Scan for the cell matching the given text and deliver its [x, y] coordinate at center. 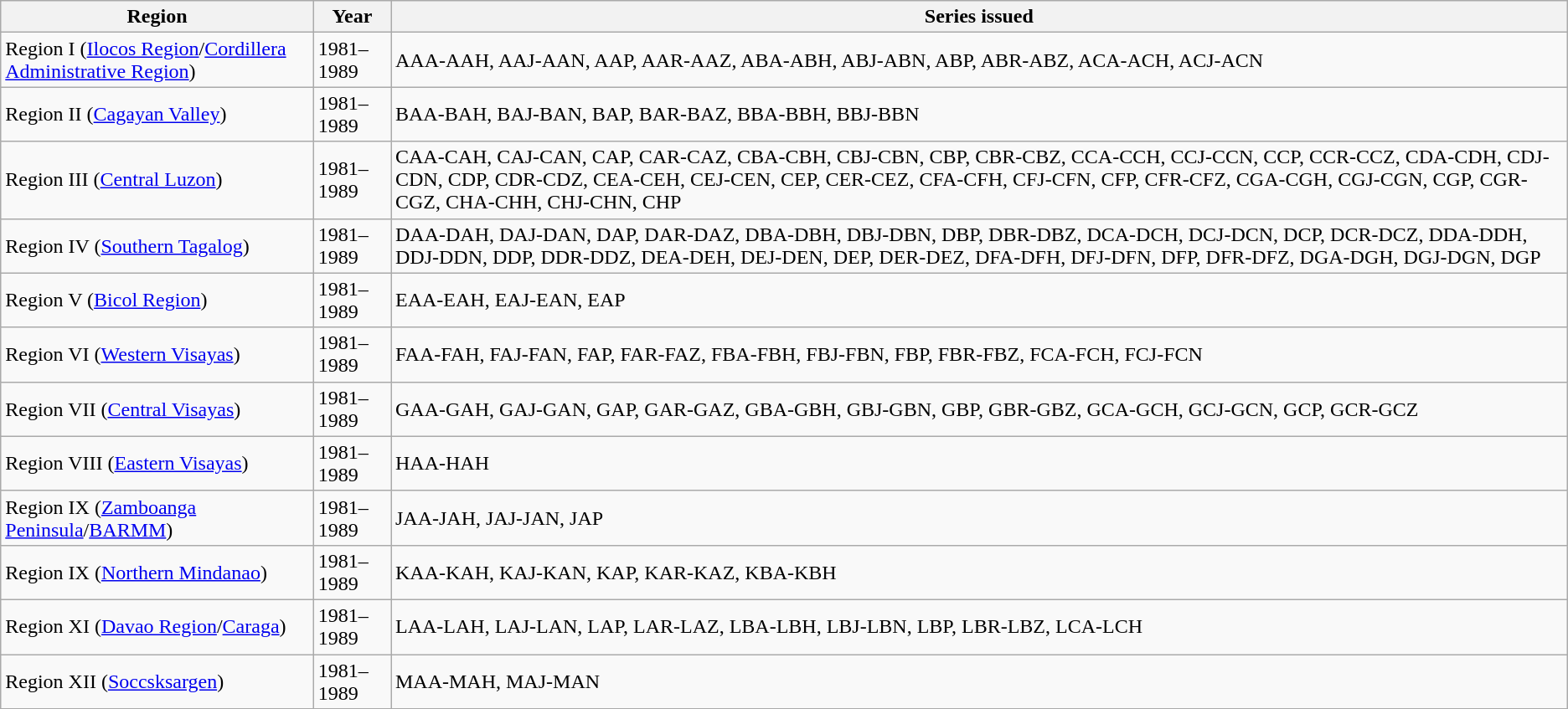
Region IX (Zamboanga Peninsula/BARMM) [157, 517]
Year [352, 17]
Region IX (Northern Mindanao) [157, 573]
Region XII (Soccsksargen) [157, 681]
Region [157, 17]
JAA-JAH, JAJ-JAN, JAP [978, 517]
LAA-LAH, LAJ-LAN, LAP, LAR-LAZ, LBA-LBH, LBJ-LBN, LBP, LBR-LBZ, LCA-LCH [978, 626]
Region VII (Central Visayas) [157, 408]
Region I (Ilocos Region/Cordillera Administrative Region) [157, 60]
Region V (Bicol Region) [157, 300]
Region VI (Western Visayas) [157, 355]
FAA-FAH, FAJ-FAN, FAP, FAR-FAZ, FBA-FBH, FBJ-FBN, FBP, FBR-FBZ, FCA-FCH, FCJ-FCN [978, 355]
GAA-GAH, GAJ-GAN, GAP, GAR-GAZ, GBA-GBH, GBJ-GBN, GBP, GBR-GBZ, GCA-GCH, GCJ-GCN, GCP, GCR-GCZ [978, 408]
HAA-HAH [978, 464]
AAA-AAH, AAJ-AAN, AAP, AAR-AAZ, ABA-ABH, ABJ-ABN, ABP, ABR-ABZ, ACA-ACH, ACJ-ACN [978, 60]
Series issued [978, 17]
BAA-BAH, BAJ-BAN, BAP, BAR-BAZ, BBA-BBH, BBJ-BBN [978, 114]
Region XI (Davao Region/Caraga) [157, 626]
Region III (Central Luzon) [157, 180]
KAA-KAH, KAJ-KAN, KAP, KAR-KAZ, KBA-KBH [978, 573]
EAA-EAH, EAJ-EAN, EAP [978, 300]
Region VIII (Eastern Visayas) [157, 464]
MAA-MAH, MAJ-MAN [978, 681]
Region II (Cagayan Valley) [157, 114]
Region IV (Southern Tagalog) [157, 246]
